Search for the cell housing the specified text and yield its (X, Y) center coordinate. 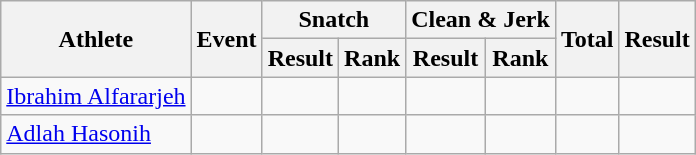
Snatch (334, 20)
Clean & Jerk (481, 20)
Event (226, 39)
Adlah Hasonih (96, 134)
Total (587, 39)
Ibrahim Alfararjeh (96, 96)
Athlete (96, 39)
